For the text-containing cell, return its midpoint in [X, Y] coordinate format. 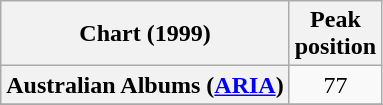
77 [335, 85]
Australian Albums (ARIA) [145, 85]
Peakposition [335, 34]
Chart (1999) [145, 34]
